Return (X, Y) of the center of cell containing provided text 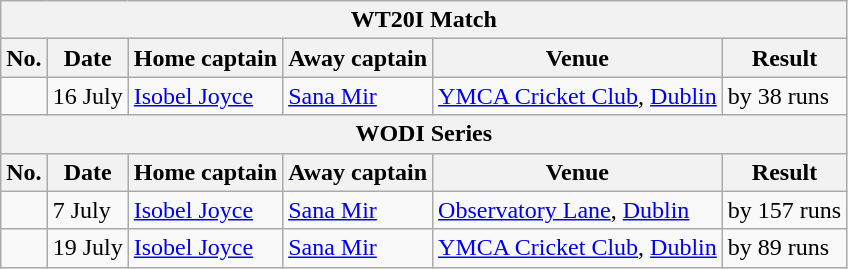
Observatory Lane, Dublin (578, 210)
by 89 runs (784, 248)
7 July (88, 210)
WODI Series (424, 134)
by 38 runs (784, 96)
WT20I Match (424, 20)
16 July (88, 96)
19 July (88, 248)
by 157 runs (784, 210)
